Find where the given text appears and provide that cell's center as [X, Y] coordinate. 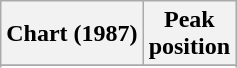
Peakposition [189, 34]
Chart (1987) [72, 34]
